Determine the (X, Y) coordinate at the center of the cell enclosing the given text.  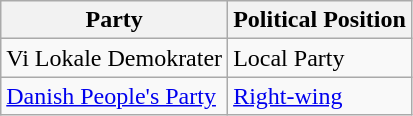
Right-wing (320, 96)
Local Party (320, 58)
Danish People's Party (114, 96)
Political Position (320, 20)
Party (114, 20)
Vi Lokale Demokrater (114, 58)
